Extract the [X, Y] coordinate from the center of the cell holding the provided text.  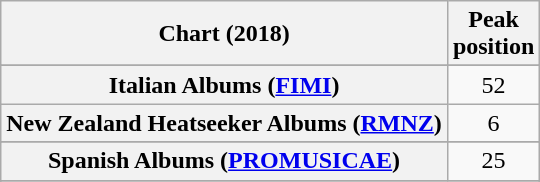
Italian Albums (FIMI) [224, 85]
25 [493, 161]
52 [493, 85]
Chart (2018) [224, 34]
New Zealand Heatseeker Albums (RMNZ) [224, 123]
6 [493, 123]
Peak position [493, 34]
Spanish Albums (PROMUSICAE) [224, 161]
